Determine the [x, y] coordinate at the center of the cell enclosing the given text.  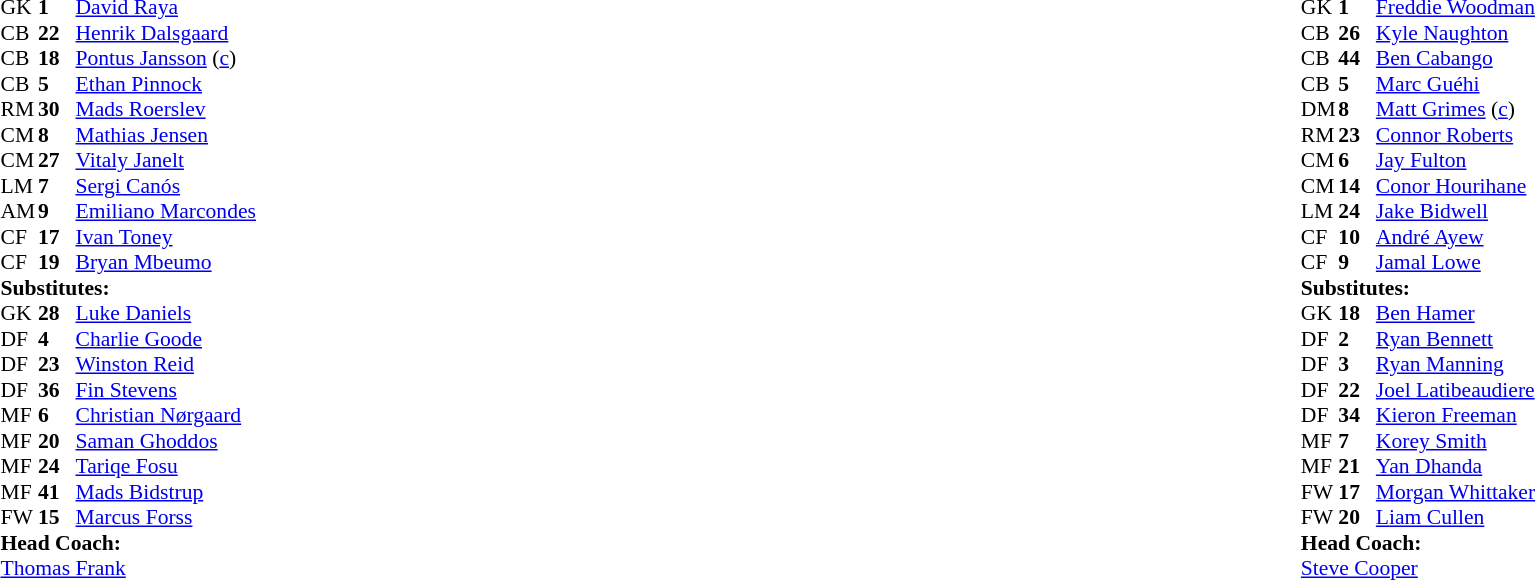
Vitaly Janelt [166, 161]
44 [1357, 59]
Matt Grimes (c) [1456, 109]
Winston Reid [166, 365]
28 [57, 313]
14 [1357, 186]
Saman Ghoddos [166, 441]
Fin Stevens [166, 390]
Ethan Pinnock [166, 84]
Jamal Lowe [1456, 263]
Marcus Forss [166, 517]
AM [19, 211]
André Ayew [1456, 237]
21 [1357, 467]
DM [1320, 109]
27 [57, 161]
34 [1357, 415]
Charlie Goode [166, 339]
Mads Roerslev [166, 109]
Mads Bidstrup [166, 492]
Kyle Naughton [1456, 33]
Tariqe Fosu [166, 467]
Luke Daniels [166, 313]
30 [57, 109]
Marc Guéhi [1456, 84]
Conor Hourihane [1456, 186]
Morgan Whittaker [1456, 492]
10 [1357, 237]
Ivan Toney [166, 237]
19 [57, 263]
Christian Nørgaard [166, 415]
Ryan Manning [1456, 365]
Jay Fulton [1456, 161]
Liam Cullen [1456, 517]
36 [57, 390]
Yan Dhanda [1456, 467]
Ben Cabango [1456, 59]
15 [57, 517]
Korey Smith [1456, 441]
Connor Roberts [1456, 135]
Ben Hamer [1456, 313]
Jake Bidwell [1456, 211]
2 [1357, 339]
Joel Latibeaudiere [1456, 390]
Ryan Bennett [1456, 339]
4 [57, 339]
Bryan Mbeumo [166, 263]
26 [1357, 33]
Mathias Jensen [166, 135]
Kieron Freeman [1456, 415]
Pontus Jansson (c) [166, 59]
3 [1357, 365]
Sergi Canós [166, 186]
Emiliano Marcondes [166, 211]
Henrik Dalsgaard [166, 33]
41 [57, 492]
